Output the [x, y] coordinate of the center of the cell containing the given text.  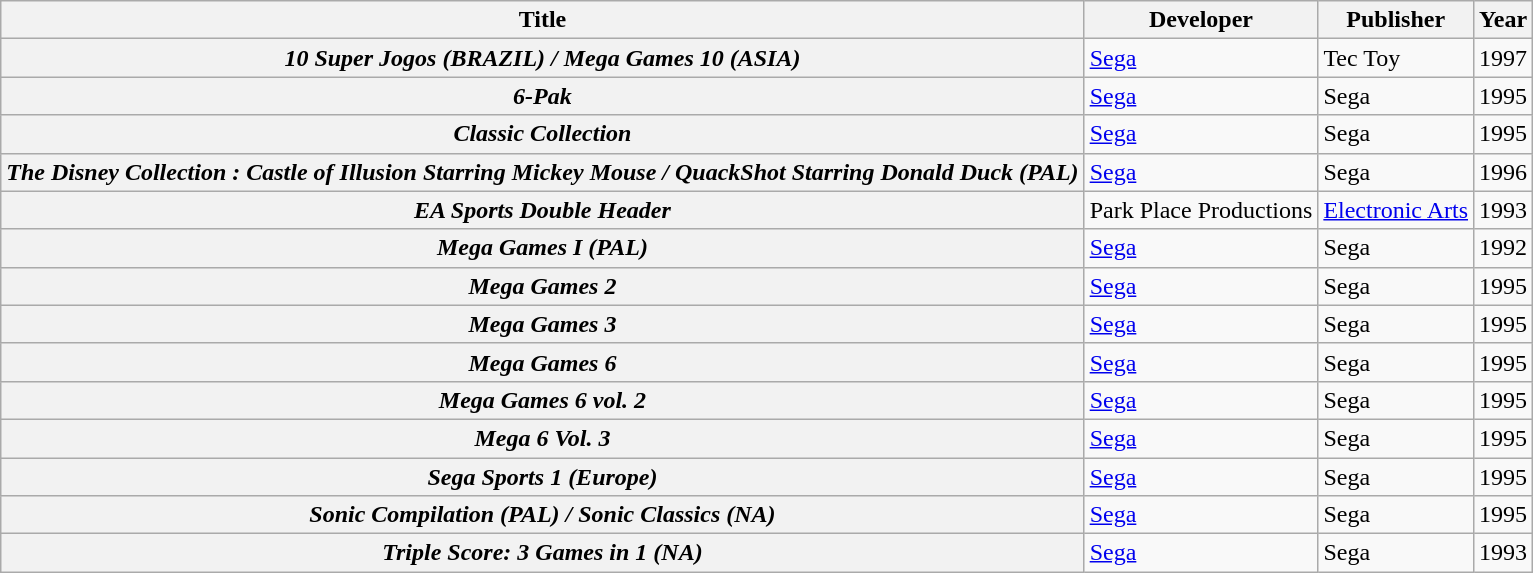
EA Sports Double Header [542, 210]
Mega Games 6 vol. 2 [542, 400]
Triple Score: 3 Games in 1 (NA) [542, 553]
1997 [1504, 58]
10 Super Jogos (BRAZIL) / Mega Games 10 (ASIA) [542, 58]
Sega Sports 1 (Europe) [542, 477]
Park Place Productions [1201, 210]
1992 [1504, 248]
Mega Games 2 [542, 286]
Sonic Compilation (PAL) / Sonic Classics (NA) [542, 515]
Publisher [1396, 20]
6-Pak [542, 96]
Year [1504, 20]
Tec Toy [1396, 58]
Mega 6 Vol. 3 [542, 438]
Developer [1201, 20]
1996 [1504, 172]
The Disney Collection : Castle of Illusion Starring Mickey Mouse / QuackShot Starring Donald Duck (PAL) [542, 172]
Mega Games 3 [542, 324]
Mega Games 6 [542, 362]
Electronic Arts [1396, 210]
Mega Games I (PAL) [542, 248]
Title [542, 20]
Classic Collection [542, 134]
